Find where the given text appears and provide that cell's center as [X, Y] coordinate. 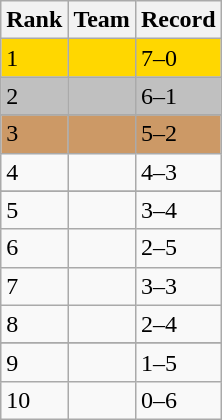
Team [102, 20]
7–0 [178, 58]
6 [34, 248]
4–3 [178, 172]
4 [34, 172]
7 [34, 286]
3–3 [178, 286]
2–5 [178, 248]
0–6 [178, 400]
9 [34, 362]
3 [34, 134]
3–4 [178, 210]
2 [34, 96]
5 [34, 210]
Record [178, 20]
5–2 [178, 134]
8 [34, 324]
2–4 [178, 324]
6–1 [178, 96]
1–5 [178, 362]
Rank [34, 20]
1 [34, 58]
10 [34, 400]
